Return [X, Y] of the center of cell containing provided text 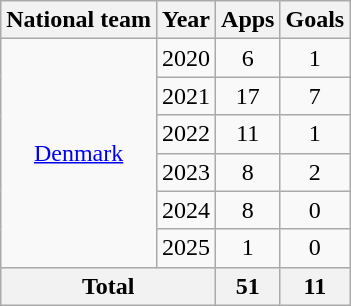
Year [186, 20]
2020 [186, 58]
2021 [186, 96]
6 [248, 58]
2024 [186, 210]
2025 [186, 248]
National team [79, 20]
2022 [186, 134]
17 [248, 96]
2023 [186, 172]
2 [315, 172]
Apps [248, 20]
Denmark [79, 153]
Goals [315, 20]
Total [108, 286]
51 [248, 286]
7 [315, 96]
